Determine the [X, Y] coordinate at the center of the cell enclosing the given text.  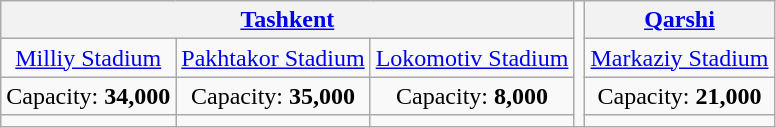
Markaziy Stadium [680, 58]
Pakhtakor Stadium [273, 58]
Capacity: 34,000 [88, 96]
Capacity: 8,000 [472, 96]
Tashkent [288, 20]
Lokomotiv Stadium [472, 58]
Capacity: 35,000 [273, 96]
Capacity: 21,000 [680, 96]
Milliy Stadium [88, 58]
Qarshi [680, 20]
